Pinpoint the cell where the given text exists, returning its (x, y) midpoint coordinate. 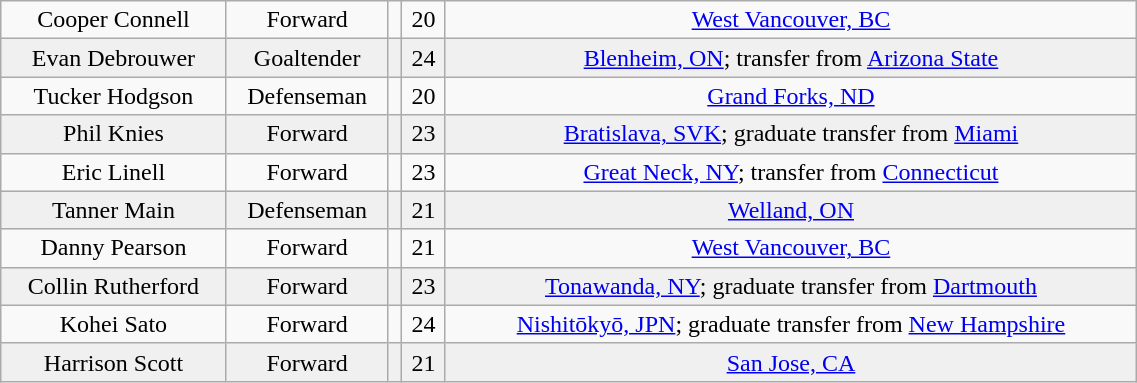
San Jose, CA (791, 362)
Nishitōkyō, JPN; graduate transfer from New Hampshire (791, 324)
Cooper Connell (114, 20)
Welland, ON (791, 210)
Bratislava, SVK; graduate transfer from Miami (791, 134)
Tonawanda, NY; graduate transfer from Dartmouth (791, 286)
Evan Debrouwer (114, 58)
Blenheim, ON; transfer from Arizona State (791, 58)
Eric Linell (114, 172)
Tanner Main (114, 210)
Grand Forks, ND (791, 96)
Great Neck, NY; transfer from Connecticut (791, 172)
Kohei Sato (114, 324)
Collin Rutherford (114, 286)
Harrison Scott (114, 362)
Danny Pearson (114, 248)
Goaltender (307, 58)
Phil Knies (114, 134)
Tucker Hodgson (114, 96)
